Pinpoint the cell where the given text exists, returning its [x, y] midpoint coordinate. 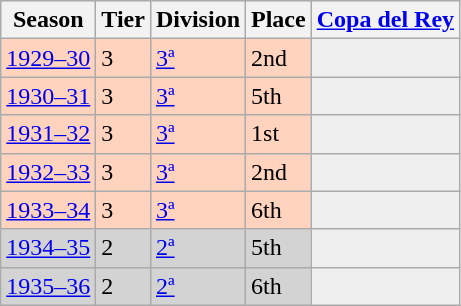
Copa del Rey [385, 20]
1935–36 [48, 286]
Tier [124, 20]
1934–35 [48, 248]
1933–34 [48, 210]
Season [48, 20]
Division [198, 20]
1931–32 [48, 134]
Place [279, 20]
1929–30 [48, 58]
1930–31 [48, 96]
1st [279, 134]
1932–33 [48, 172]
